Find where the given text appears and provide that cell's center as [x, y] coordinate. 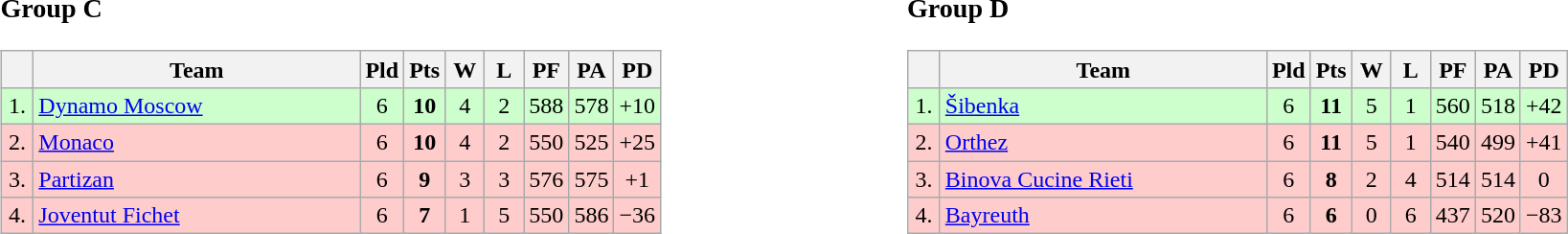
518 [1498, 105]
Binova Cucine Rieti [1103, 179]
+42 [1544, 105]
525 [592, 143]
520 [1498, 216]
+25 [638, 143]
588 [546, 105]
560 [1452, 105]
576 [546, 179]
8 [1331, 179]
499 [1498, 143]
+10 [638, 105]
575 [592, 179]
540 [1452, 143]
+41 [1544, 143]
−36 [638, 216]
Šibenka [1103, 105]
578 [592, 105]
−83 [1544, 216]
+1 [638, 179]
586 [592, 216]
9 [425, 179]
Dynamo Moscow [197, 105]
Joventut Fichet [197, 216]
Orthez [1103, 143]
Partizan [197, 179]
7 [425, 216]
Monaco [197, 143]
Bayreuth [1103, 216]
437 [1452, 216]
